Pinpoint the cell where the given text exists, returning its [x, y] midpoint coordinate. 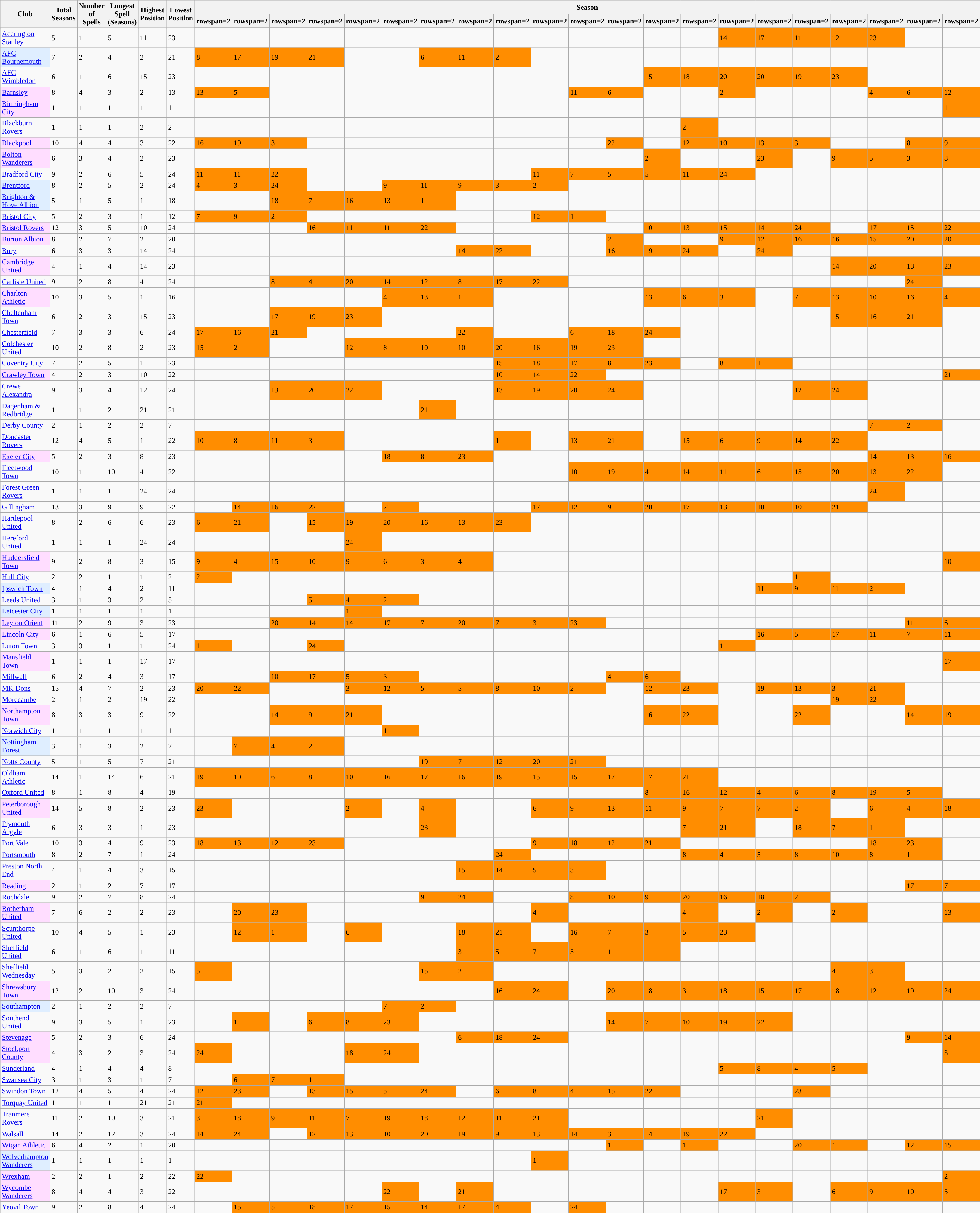
Hartlepool United [25, 523]
Leyton Orient [25, 623]
Number of Spells [92, 14]
Portsmouth [25, 855]
Gillingham [25, 507]
Southampton [25, 1006]
Millwall [25, 677]
Stevenage [25, 1037]
Port Vale [25, 843]
Ipswich Town [25, 588]
Norwich City [25, 731]
Hereford United [25, 542]
Swindon Town [25, 1091]
Bristol Rovers [25, 228]
Birmingham City [25, 108]
Cambridge United [25, 266]
Wrexham [25, 1176]
Dagenham & Redbridge [25, 410]
Southend United [25, 1022]
Nottingham Forest [25, 746]
Barnsley [25, 92]
Reading [25, 886]
Forest Green Rovers [25, 491]
Bury [25, 251]
Longest Spell (Seasons) [122, 14]
Doncaster Rovers [25, 441]
Huddersfield Town [25, 562]
Total Seasons [64, 14]
Sunderland [25, 1068]
Wolverhampton Wanderers [25, 1161]
Cheltenham Town [25, 317]
Colchester United [25, 348]
Stockport County [25, 1053]
Crawley Town [25, 375]
Season [587, 7]
Fleetwood Town [25, 472]
Lowest Position [181, 14]
Lincoln City [25, 634]
Sheffield Wednesday [25, 971]
Blackburn Rovers [25, 127]
Leicester City [25, 611]
Sheffield United [25, 952]
Plymouth Argyle [25, 828]
Coventry City [25, 363]
Mansfield Town [25, 661]
Carlisle United [25, 282]
Accrington Stanley [25, 38]
Brighton & Hove Albion [25, 201]
Bolton Wanderers [25, 158]
Rotherham United [25, 912]
Oldham Athletic [25, 777]
Scunthorpe United [25, 932]
AFC Bournemouth [25, 57]
MK Dons [25, 688]
Shrewsbury Town [25, 991]
Torquay United [25, 1103]
Derby County [25, 425]
Hull City [25, 577]
Walsall [25, 1134]
Morecambe [25, 700]
Crewe Alexandra [25, 390]
Rochdale [25, 897]
Highest Position [152, 14]
AFC Wimbledon [25, 77]
Charlton Athletic [25, 297]
Oxford United [25, 793]
Swansea City [25, 1080]
Peterborough United [25, 808]
Preston North End [25, 870]
Northampton Town [25, 715]
Bradford City [25, 174]
Luton Town [25, 646]
Tranmere Rovers [25, 1118]
Yeovil Town [25, 1207]
Club [25, 14]
Burton Albion [25, 239]
Brentford [25, 185]
Leeds United [25, 600]
Bristol City [25, 216]
Wycombe Wanderers [25, 1192]
Blackpool [25, 143]
Exeter City [25, 456]
Wigan Athletic [25, 1145]
Chesterfield [25, 332]
Notts County [25, 762]
